Identify which cell holds the provided text, then report its (X, Y) central coordinate. 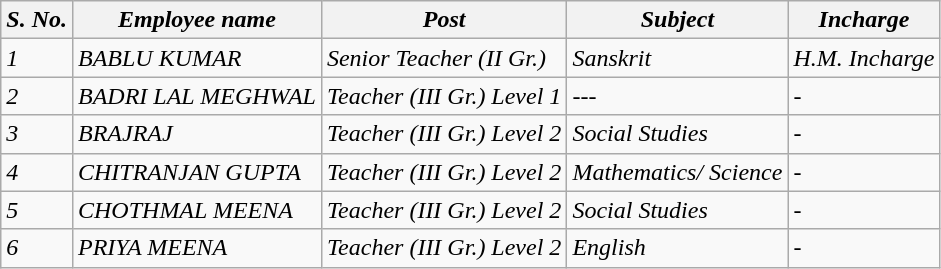
Employee name (196, 20)
Mathematics/ Science (678, 172)
BABLU KUMAR (196, 58)
Senior Teacher (II Gr.) (444, 58)
2 (37, 96)
H.M. Incharge (864, 58)
1 (37, 58)
CHITRANJAN GUPTA (196, 172)
3 (37, 134)
Incharge (864, 20)
CHOTHMAL MEENA (196, 210)
Post (444, 20)
Teacher (III Gr.) Level 1 (444, 96)
5 (37, 210)
S. No. (37, 20)
PRIYA MEENA (196, 248)
BRAJRAJ (196, 134)
BADRI LAL MEGHWAL (196, 96)
6 (37, 248)
4 (37, 172)
--- (678, 96)
Sanskrit (678, 58)
English (678, 248)
Subject (678, 20)
